Scan for the cell matching the given text and deliver its [x, y] coordinate at center. 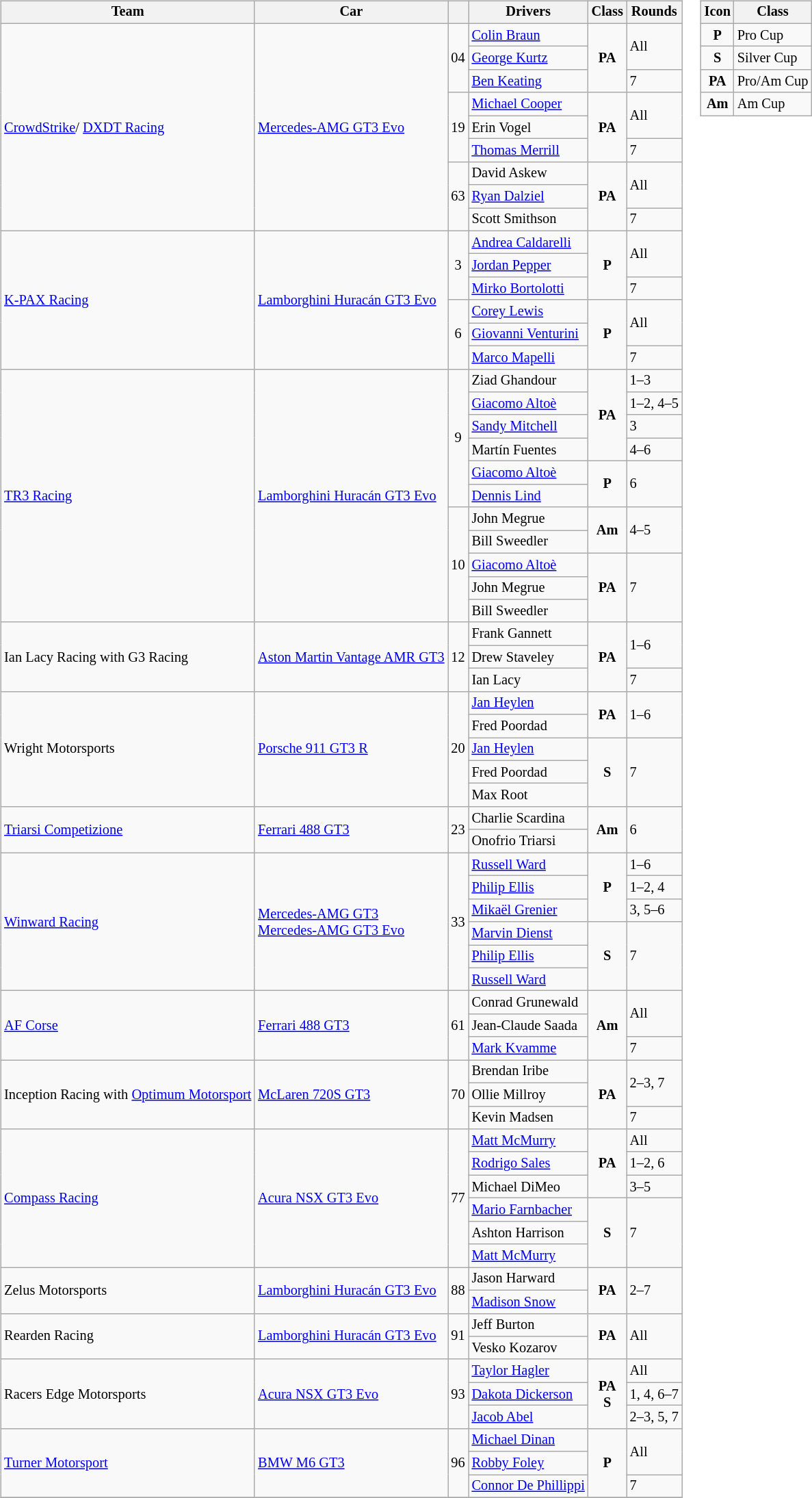
2–3, 7 [654, 1083]
Triarsi Competizione [127, 829]
Michael Cooper [528, 104]
20 [458, 749]
Drew Staveley [528, 657]
Sandy Mitchell [528, 426]
Onofrio Triarsi [528, 841]
1, 4, 6–7 [654, 1394]
Martín Fuentes [528, 450]
Mark Kvamme [528, 1048]
Aston Martin Vantage AMR GT3 [351, 657]
David Askew [528, 173]
4–6 [654, 450]
Frank Gannett [528, 634]
4–5 [654, 530]
1–2, 4 [654, 888]
1–2, 4–5 [654, 404]
Conrad Grunewald [528, 1003]
Ryan Dalziel [528, 196]
Ian Lacy [528, 680]
Dennis Lind [528, 495]
Kevin Madsen [528, 1118]
Team [127, 12]
Giovanni Venturini [528, 335]
77 [458, 1198]
96 [458, 1463]
Ziad Ghandour [528, 380]
91 [458, 1336]
CrowdStrike/ DXDT Racing [127, 127]
3–5 [654, 1187]
Dakota Dickerson [528, 1394]
88 [458, 1291]
AF Corse [127, 1025]
McLaren 720S GT3 [351, 1095]
Turner Motorsport [127, 1463]
Brendan Iribe [528, 1072]
Mercedes-AMG GT3 Mercedes-AMG GT3 Evo [351, 922]
12 [458, 657]
George Kurtz [528, 58]
3, 5–6 [654, 910]
TR3 Racing [127, 495]
Icon [718, 12]
K-PAX Racing [127, 300]
1–3 [654, 380]
Marvin Dienst [528, 933]
Max Root [528, 795]
Mario Farnbacher [528, 1210]
19 [458, 127]
Andrea Caldarelli [528, 242]
93 [458, 1393]
Jordan Pepper [528, 266]
Taylor Hagler [528, 1371]
Jean-Claude Saada [528, 1026]
04 [458, 57]
Winward Racing [127, 922]
Michael Dinan [528, 1440]
Ollie Millroy [528, 1094]
Rounds [654, 12]
Ashton Harrison [528, 1232]
2–7 [654, 1291]
Drivers [528, 12]
Madison Snow [528, 1302]
Erin Vogel [528, 127]
Charlie Scardina [528, 818]
Silver Cup [773, 58]
Scott Smithson [528, 220]
Corey Lewis [528, 311]
Mikaël Grenier [528, 910]
BMW M6 GT3 [351, 1463]
Am Cup [773, 104]
Connor De Phillippi [528, 1486]
Car [351, 12]
Pro Cup [773, 35]
Compass Racing [127, 1198]
Wright Motorsports [127, 749]
61 [458, 1025]
Porsche 911 GT3 R [351, 749]
Jeff Burton [528, 1325]
2–3, 5, 7 [654, 1417]
Ian Lacy Racing with G3 Racing [127, 657]
Rodrigo Sales [528, 1163]
10 [458, 565]
33 [458, 922]
9 [458, 438]
PA S [607, 1393]
1–2, 6 [654, 1163]
Zelus Motorsports [127, 1291]
Robby Foley [528, 1463]
Thomas Merrill [528, 151]
Rearden Racing [127, 1336]
Michael DiMeo [528, 1187]
70 [458, 1095]
Inception Racing with Optimum Motorsport [127, 1095]
Pro/Am Cup [773, 81]
23 [458, 829]
Ben Keating [528, 81]
Jason Harward [528, 1279]
Marco Mapelli [528, 357]
Vesko Kozarov [528, 1348]
Jacob Abel [528, 1417]
Mirko Bortolotti [528, 289]
63 [458, 196]
Colin Braun [528, 35]
Racers Edge Motorsports [127, 1393]
Mercedes-AMG GT3 Evo [351, 127]
